From the cell containing the given text, extract its center point as [x, y] coordinate. 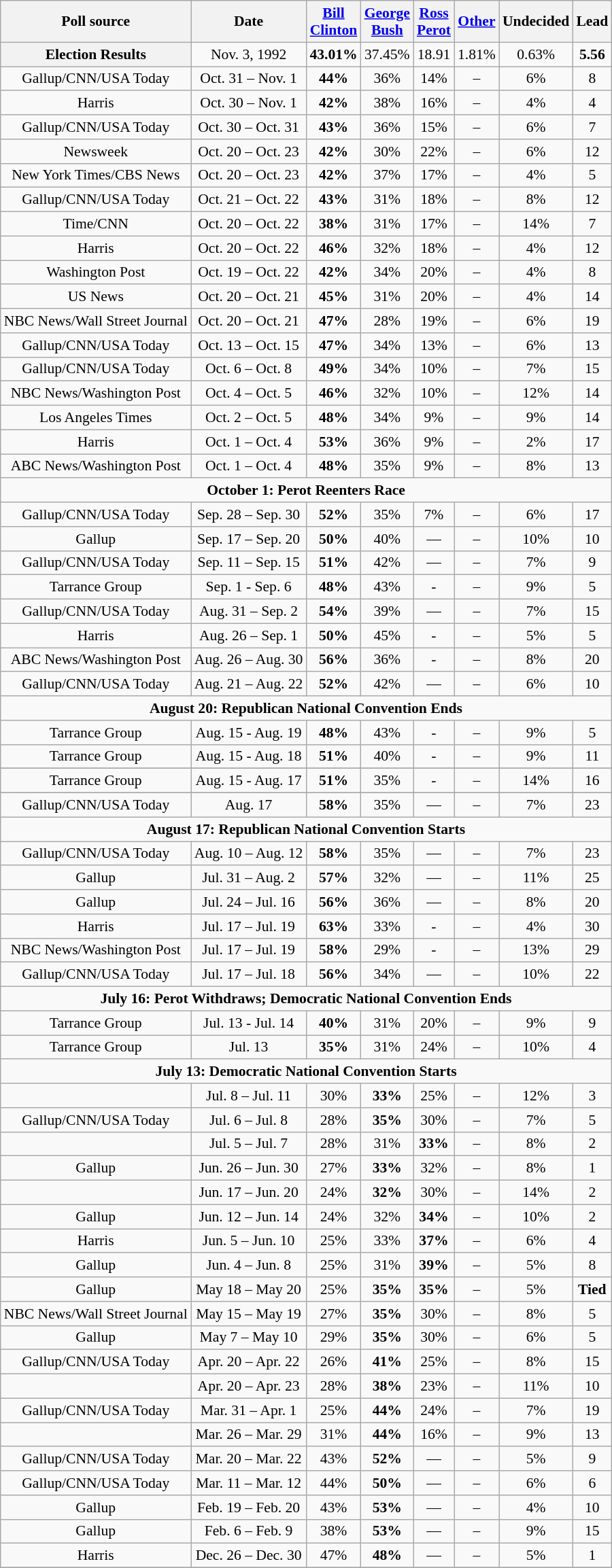
Jun. 5 – Jun. 10 [249, 1241]
Oct. 13 – Oct. 15 [249, 345]
6 [592, 1483]
Sep. 1 - Sep. 6 [249, 587]
Jul. 5 – Jul. 7 [249, 1144]
RossPerot [434, 22]
Jun. 17 – Jun. 20 [249, 1193]
63% [333, 926]
July 16: Perot Withdraws; Democratic National Convention Ends [306, 999]
Lead [592, 22]
Undecided [536, 22]
Aug. 15 - Aug. 17 [249, 781]
49% [333, 369]
Feb. 6 – Feb. 9 [249, 1531]
22 [592, 975]
54% [333, 612]
Oct. 21 – Oct. 22 [249, 200]
Jun. 26 – Jun. 30 [249, 1168]
22% [434, 152]
26% [333, 1362]
0.63% [536, 54]
Aug. 26 – Aug. 30 [249, 660]
Jul. 31 – Aug. 2 [249, 878]
Mar. 20 – Mar. 22 [249, 1459]
30 [592, 926]
15% [434, 127]
Aug. 31 – Sep. 2 [249, 612]
11 [592, 756]
41% [388, 1362]
Apr. 20 – Apr. 22 [249, 1362]
Dec. 26 – Dec. 30 [249, 1556]
Oct. 19 – Oct. 22 [249, 273]
Aug. 15 - Aug. 18 [249, 756]
Jun. 4 – Jun. 8 [249, 1266]
Sep. 17 – Sep. 20 [249, 539]
57% [333, 878]
29 [592, 950]
Feb. 19 – Feb. 20 [249, 1508]
Oct. 6 – Oct. 8 [249, 369]
Jul. 6 – Jul. 8 [249, 1120]
Oct. 30 – Oct. 31 [249, 127]
Oct. 2 – Oct. 5 [249, 418]
Nov. 3, 1992 [249, 54]
August 20: Republican National Convention Ends [306, 708]
Jul. 13 [249, 1047]
October 1: Perot Reenters Race [306, 491]
25 [592, 878]
Aug. 17 [249, 805]
US News [96, 297]
Time/CNN [96, 224]
July 13: Democratic National Convention Starts [306, 1072]
Aug. 26 – Sep. 1 [249, 635]
Mar. 11 – Mar. 12 [249, 1483]
5.56 [592, 54]
Jul. 17 – Jul. 18 [249, 975]
1.81% [477, 54]
Election Results [96, 54]
BillClinton [333, 22]
37.45% [388, 54]
16 [592, 781]
Aug. 21 – Aug. 22 [249, 684]
Oct. 4 – Oct. 5 [249, 394]
Jul. 13 - Jul. 14 [249, 1023]
Newsweek [96, 152]
Jul. 8 – Jul. 11 [249, 1096]
May 7 – May 10 [249, 1338]
Sep. 11 – Sep. 15 [249, 563]
Los Angeles Times [96, 418]
Mar. 31 – Apr. 1 [249, 1410]
18.91 [434, 54]
Poll source [96, 22]
23% [434, 1387]
August 17: Republican National Convention Starts [306, 829]
Other [477, 22]
43.01% [333, 54]
Aug. 15 - Aug. 19 [249, 733]
Washington Post [96, 273]
New York Times/CBS News [96, 175]
19% [434, 321]
Apr. 20 – Apr. 23 [249, 1387]
Tied [592, 1289]
2% [536, 442]
Jul. 24 – Jul. 16 [249, 902]
Oct. 30 – Nov. 1 [249, 103]
3 [592, 1096]
May 15 – May 19 [249, 1314]
GeorgeBush [388, 22]
Date [249, 22]
Mar. 26 – Mar. 29 [249, 1435]
Aug. 10 – Aug. 12 [249, 854]
Oct. 31 – Nov. 1 [249, 79]
Sep. 28 – Sep. 30 [249, 515]
Jun. 12 – Jun. 14 [249, 1217]
May 18 – May 20 [249, 1289]
